Output the [x, y] coordinate of the center of the cell containing the given text.  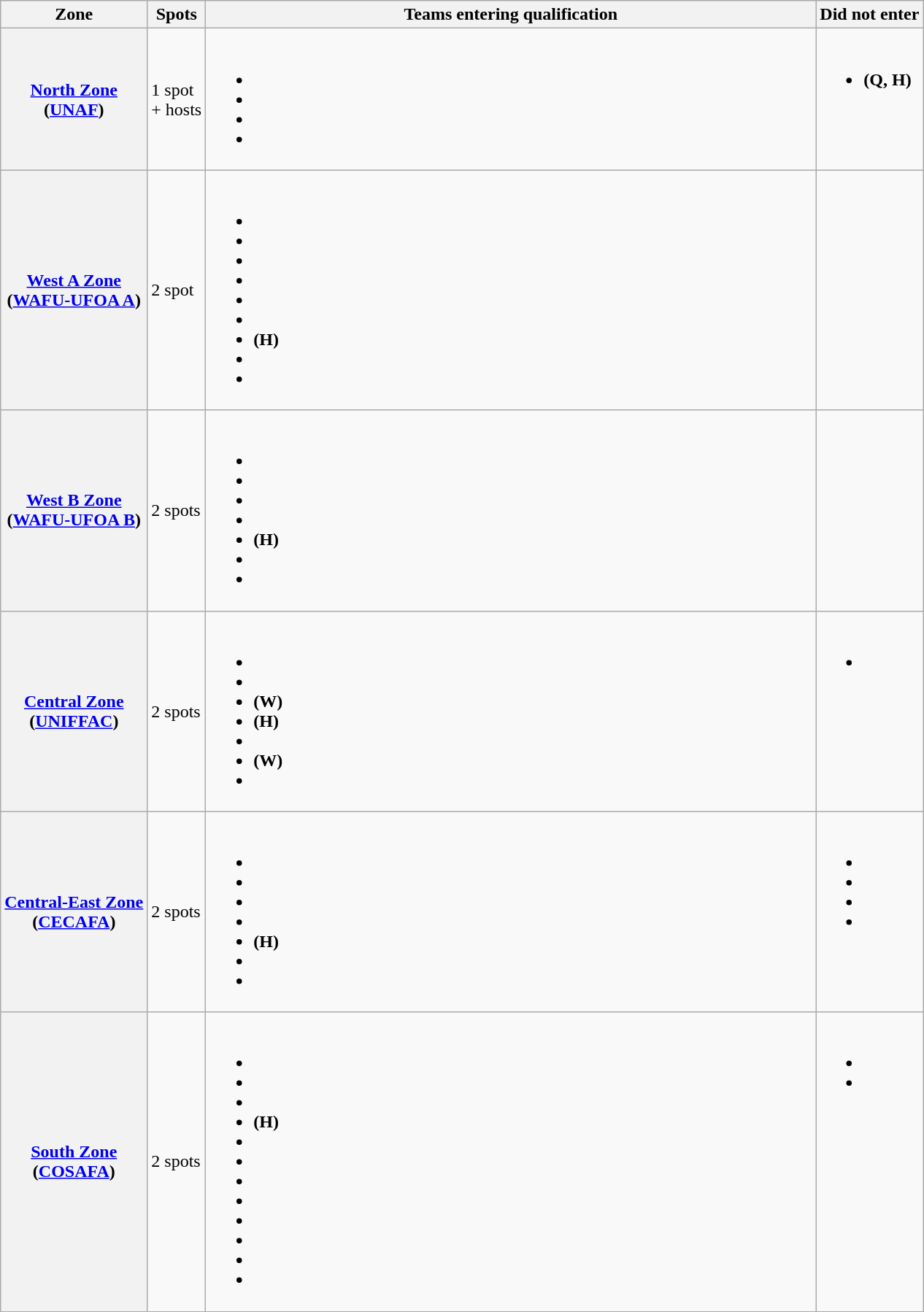
West B Zone(WAFU-UFOA B) [74, 511]
West A Zone(WAFU-UFOA A) [74, 290]
2 spot [177, 290]
Zone [74, 15]
Teams entering qualification [511, 15]
Central-East Zone(CECAFA) [74, 912]
Spots [177, 15]
(W) (H) (W) [511, 711]
1 spot+ hosts [177, 99]
Did not enter [870, 15]
(Q, H) [870, 99]
South Zone(COSAFA) [74, 1162]
Central Zone(UNIFFAC) [74, 711]
North Zone(UNAF) [74, 99]
